Output the (x, y) coordinate of the center of the cell containing the given text.  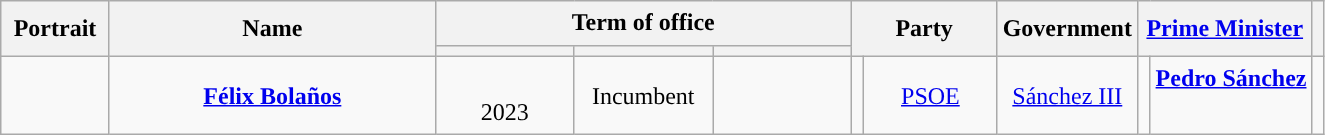
Portrait (56, 29)
Name (272, 29)
Incumbent (644, 95)
Sánchez III (1067, 95)
PSOE (931, 95)
Term of office (643, 24)
2023 (504, 95)
Félix Bolaños (272, 95)
Party (924, 29)
Prime Minister (1224, 29)
Pedro Sánchez (1231, 95)
Government (1067, 29)
